Return [X, Y] of the center of cell containing provided text 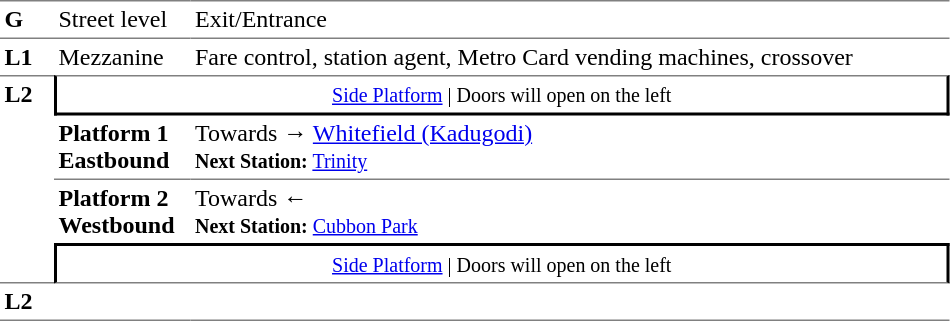
L1 [27, 57]
Exit/Entrance [570, 20]
Towards → Whitefield (Kadugodi)Next Station: Trinity [570, 148]
Street level [122, 20]
Fare control, station agent, Metro Card vending machines, crossover [570, 57]
Platform 1Eastbound [122, 148]
Towards ← Next Station: Cubbon Park [570, 212]
Platform 2 Westbound [122, 212]
G [27, 20]
Mezzanine [122, 57]
L2 [27, 179]
